Detect which cell encompasses the target text, then output its (x, y) center coordinate. 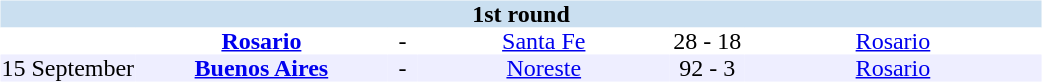
Buenos Aires (262, 68)
28 - 18 (707, 42)
Santa Fe (544, 42)
92 - 3 (707, 68)
Noreste (544, 68)
15 September (68, 68)
1st round (520, 14)
